For the text-containing cell, return its midpoint in [X, Y] coordinate format. 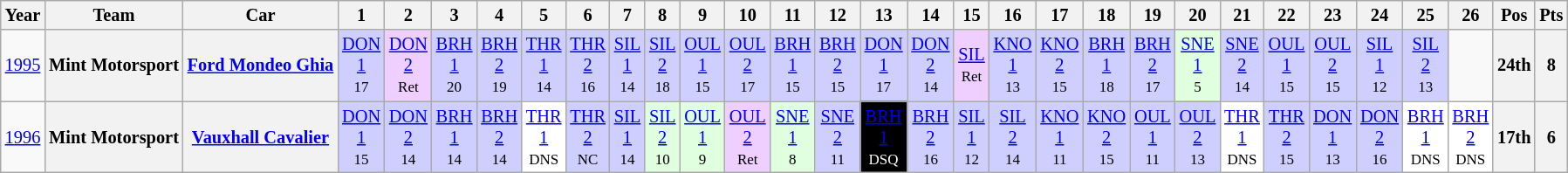
SNE214 [1242, 66]
9 [702, 15]
Vauxhall Cavalier [260, 137]
Pos [1514, 15]
7 [627, 15]
KNO111 [1059, 137]
SIL210 [662, 137]
11 [792, 15]
SIL214 [1013, 137]
Car [260, 15]
BRH114 [455, 137]
12 [838, 15]
BRH1DSQ [884, 137]
13 [884, 15]
22 [1287, 15]
26 [1471, 15]
OUL213 [1198, 137]
BRH115 [792, 66]
DON113 [1332, 137]
20 [1198, 15]
DON216 [1380, 137]
SIL213 [1426, 66]
DON2Ret [408, 66]
SNE211 [838, 137]
BRH219 [499, 66]
BRH1DNS [1426, 137]
14 [931, 15]
16 [1013, 15]
SIL218 [662, 66]
SILRet [971, 66]
Year [23, 15]
OUL111 [1153, 137]
BRH217 [1153, 66]
2 [408, 15]
THR216 [587, 66]
BRH214 [499, 137]
KNO113 [1013, 66]
OUL2Ret [748, 137]
1995 [23, 66]
Team [113, 15]
3 [455, 15]
OUL215 [1332, 66]
15 [971, 15]
17 [1059, 15]
18 [1106, 15]
SNE15 [1198, 66]
BRH215 [838, 66]
21 [1242, 15]
23 [1332, 15]
Ford Mondeo Ghia [260, 66]
DON115 [361, 137]
BRH2DNS [1471, 137]
1 [361, 15]
BRH118 [1106, 66]
24th [1514, 66]
24 [1380, 15]
25 [1426, 15]
THR2NC [587, 137]
5 [544, 15]
OUL19 [702, 137]
SNE18 [792, 137]
10 [748, 15]
OUL217 [748, 66]
Pts [1551, 15]
BRH120 [455, 66]
4 [499, 15]
THR114 [544, 66]
THR215 [1287, 137]
BRH216 [931, 137]
19 [1153, 15]
17th [1514, 137]
1996 [23, 137]
